Find where the given text appears and provide that cell's center as (x, y) coordinate. 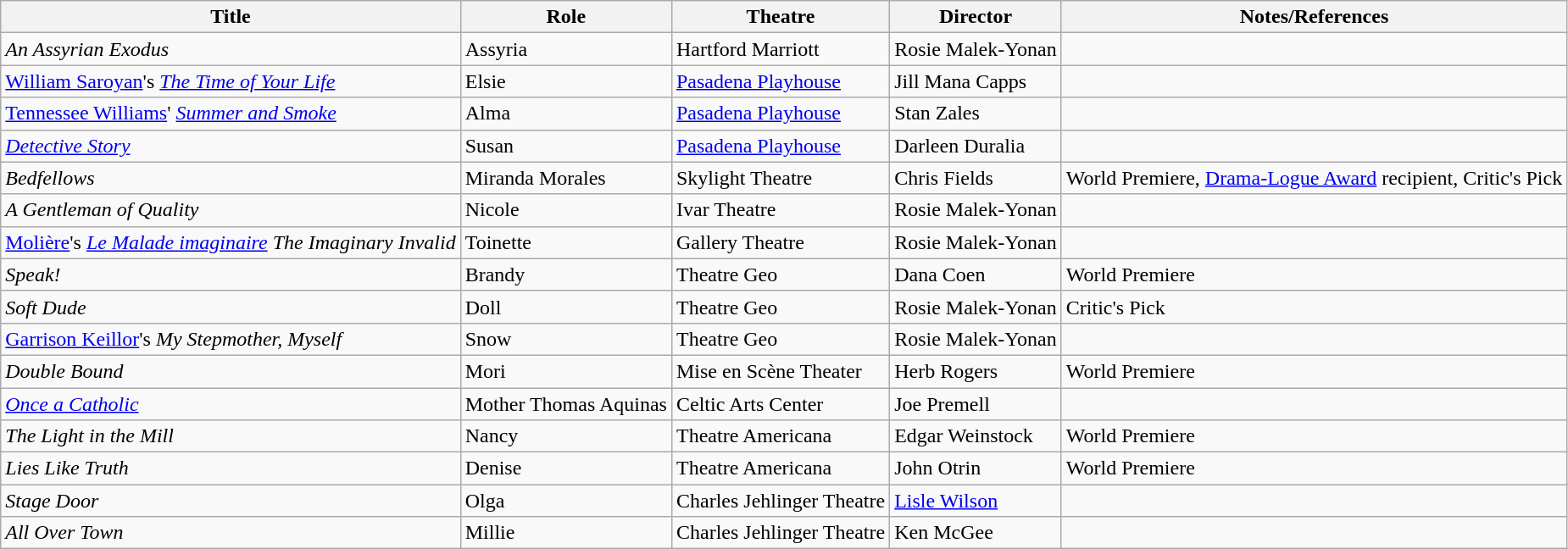
Doll (566, 307)
Miranda Morales (566, 178)
Ivar Theatre (780, 210)
Bedfellows (231, 178)
Chris Fields (976, 178)
World Premiere, Drama-Logue Award recipient, Critic's Pick (1314, 178)
Nicole (566, 210)
Once a Catholic (231, 404)
John Otrin (976, 469)
Edgar Weinstock (976, 436)
Celtic Arts Center (780, 404)
Molière's Le Malade imaginaire The Imaginary Invalid (231, 242)
Joe Premell (976, 404)
Gallery Theatre (780, 242)
Mori (566, 371)
An Assyrian Exodus (231, 49)
Skylight Theatre (780, 178)
Speak! (231, 274)
Dana Coen (976, 274)
A Gentleman of Quality (231, 210)
Millie (566, 533)
Detective Story (231, 146)
Olga (566, 501)
Hartford Marriott (780, 49)
Notes/References (1314, 17)
Theatre (780, 17)
Darleen Duralia (976, 146)
Toinette (566, 242)
Stage Door (231, 501)
Herb Rogers (976, 371)
Ken McGee (976, 533)
Role (566, 17)
Denise (566, 469)
Lies Like Truth (231, 469)
Title (231, 17)
Jill Mana Capps (976, 81)
Alma (566, 114)
Critic's Pick (1314, 307)
William Saroyan's The Time of Your Life (231, 81)
Stan Zales (976, 114)
Susan (566, 146)
Mother Thomas Aquinas (566, 404)
Assyria (566, 49)
Mise en Scène Theater (780, 371)
Garrison Keillor's My Stepmother, Myself (231, 339)
Tennessee Williams' Summer and Smoke (231, 114)
Soft Dude (231, 307)
Director (976, 17)
Elsie (566, 81)
Nancy (566, 436)
Double Bound (231, 371)
The Light in the Mill (231, 436)
Snow (566, 339)
Lisle Wilson (976, 501)
Brandy (566, 274)
All Over Town (231, 533)
